Provide the (x, y) coordinate of the cell's center where the given text is located.  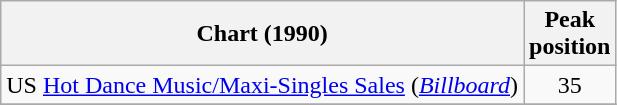
US Hot Dance Music/Maxi-Singles Sales (Billboard) (262, 85)
Peakposition (570, 34)
Chart (1990) (262, 34)
35 (570, 85)
